Capture the cell that displays the provided text and extract its [x, y] central coordinate. 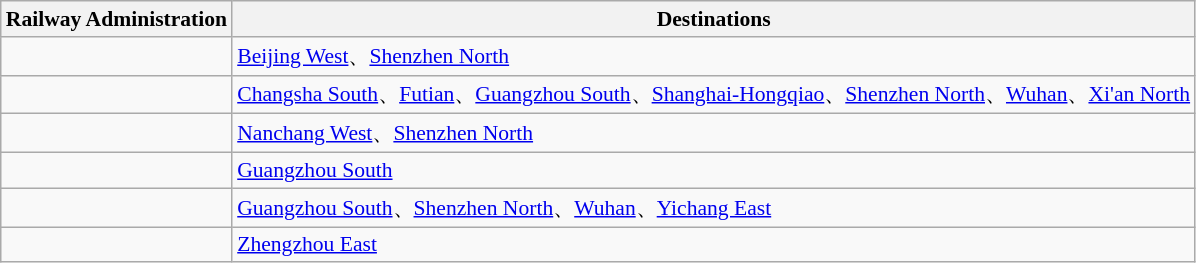
Guangzhou South [714, 171]
Railway Administration [116, 19]
Guangzhou South、Shenzhen North、Wuhan、Yichang East [714, 208]
Changsha South、Futian、Guangzhou South、Shanghai-Hongqiao、Shenzhen North、Wuhan、Xi'an North [714, 94]
Destinations [714, 19]
Zhengzhou East [714, 245]
Beijing West、Shenzhen North [714, 56]
Nanchang West、Shenzhen North [714, 134]
